Capture the cell that displays the provided text and extract its (X, Y) central coordinate. 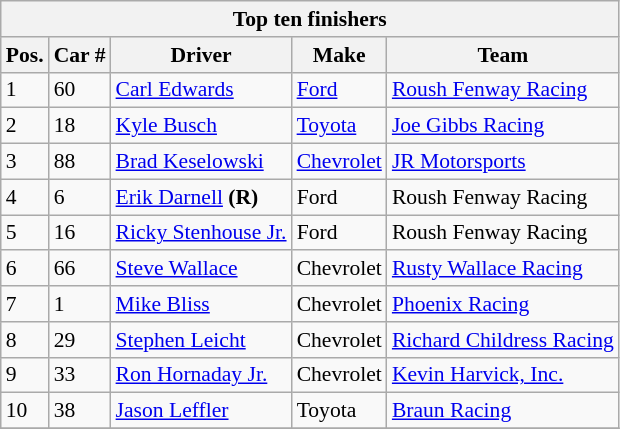
5 (25, 233)
38 (80, 411)
Richard Childress Racing (503, 340)
7 (25, 304)
Jason Leffler (202, 411)
Ron Hornaday Jr. (202, 375)
Top ten finishers (310, 19)
10 (25, 411)
Ricky Stenhouse Jr. (202, 233)
Mike Bliss (202, 304)
JR Motorsports (503, 162)
Carl Edwards (202, 90)
60 (80, 90)
Driver (202, 55)
33 (80, 375)
3 (25, 162)
8 (25, 340)
88 (80, 162)
Make (340, 55)
9 (25, 375)
Steve Wallace (202, 269)
16 (80, 233)
Braun Racing (503, 411)
Pos. (25, 55)
Kevin Harvick, Inc. (503, 375)
Phoenix Racing (503, 304)
18 (80, 126)
Erik Darnell (R) (202, 197)
2 (25, 126)
Team (503, 55)
Kyle Busch (202, 126)
Joe Gibbs Racing (503, 126)
Brad Keselowski (202, 162)
Stephen Leicht (202, 340)
Car # (80, 55)
29 (80, 340)
4 (25, 197)
Rusty Wallace Racing (503, 269)
66 (80, 269)
